Output the (X, Y) coordinate of the center of the cell containing the given text.  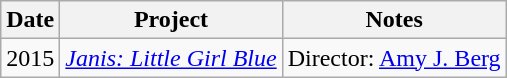
2015 (30, 58)
Notes (394, 20)
Date (30, 20)
Project (171, 20)
Janis: Little Girl Blue (171, 58)
Director: Amy J. Berg (394, 58)
